Pinpoint the cell where the given text exists, returning its [X, Y] midpoint coordinate. 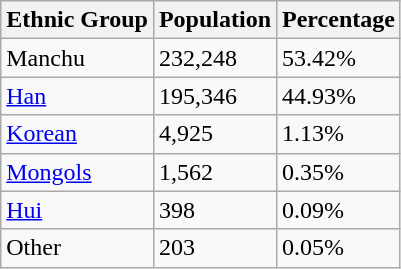
203 [214, 248]
Percentage [339, 20]
Hui [78, 210]
0.05% [339, 248]
Mongols [78, 172]
Korean [78, 134]
Ethnic Group [78, 20]
1,562 [214, 172]
Han [78, 96]
232,248 [214, 58]
195,346 [214, 96]
4,925 [214, 134]
0.09% [339, 210]
53.42% [339, 58]
Manchu [78, 58]
0.35% [339, 172]
Population [214, 20]
Other [78, 248]
1.13% [339, 134]
44.93% [339, 96]
398 [214, 210]
